Find where the given text appears and provide that cell's center as [x, y] coordinate. 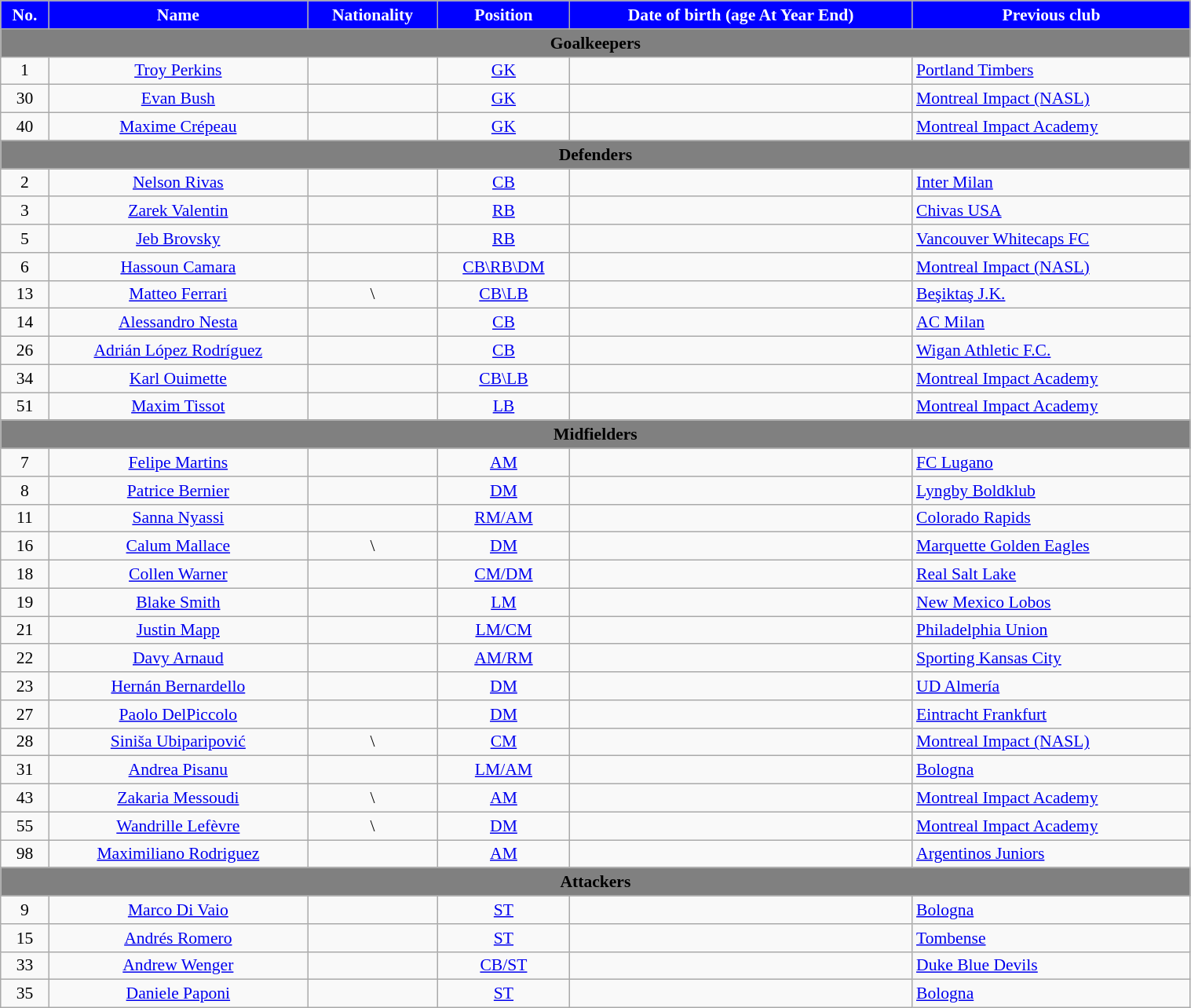
Troy Perkins [177, 71]
Inter Milan [1051, 183]
Blake Smith [177, 602]
CB/ST [504, 966]
Calum Mallace [177, 546]
18 [25, 575]
98 [25, 854]
CM/DM [504, 575]
55 [25, 826]
14 [25, 323]
LM/AM [504, 770]
RM/AM [504, 518]
33 [25, 966]
Goalkeepers [595, 43]
Andrea Pisanu [177, 770]
No. [25, 15]
Date of birth (age At Year End) [741, 15]
Andrés Romero [177, 938]
16 [25, 546]
Position [504, 15]
Evan Bush [177, 99]
1 [25, 71]
Attackers [595, 882]
Sporting Kansas City [1051, 659]
Paolo DelPiccolo [177, 714]
40 [25, 127]
Philadelphia Union [1051, 630]
Felipe Martins [177, 462]
3 [25, 211]
23 [25, 686]
LM/CM [504, 630]
Karl Ouimette [177, 378]
Marco Di Vaio [177, 910]
Previous club [1051, 15]
Chivas USA [1051, 211]
Tombense [1051, 938]
AC Milan [1051, 323]
Patrice Bernier [177, 491]
Nationality [373, 15]
34 [25, 378]
11 [25, 518]
Zarek Valentin [177, 211]
43 [25, 798]
Maxim Tissot [177, 407]
CB\RB\DM [504, 267]
Davy Arnaud [177, 659]
Maxime Crépeau [177, 127]
Collen Warner [177, 575]
21 [25, 630]
Hassoun Camara [177, 267]
7 [25, 462]
31 [25, 770]
New Mexico Lobos [1051, 602]
Wigan Athletic F.C. [1051, 351]
Vancouver Whitecaps FC [1051, 239]
30 [25, 99]
Adrián López Rodríguez [177, 351]
Name [177, 15]
LM [504, 602]
Argentinos Juniors [1051, 854]
Duke Blue Devils [1051, 966]
28 [25, 742]
Wandrille Lefèvre [177, 826]
Midfielders [595, 435]
Jeb Brovsky [177, 239]
Colorado Rapids [1051, 518]
5 [25, 239]
27 [25, 714]
Matteo Ferrari [177, 294]
51 [25, 407]
15 [25, 938]
UD Almería [1051, 686]
AM/RM [504, 659]
Zakaria Messoudi [177, 798]
LB [504, 407]
6 [25, 267]
9 [25, 910]
Justin Mapp [177, 630]
35 [25, 994]
FC Lugano [1051, 462]
Siniša Ubiparipović [177, 742]
Maximiliano Rodriguez [177, 854]
Hernán Bernardello [177, 686]
19 [25, 602]
Lyngby Boldklub [1051, 491]
26 [25, 351]
Andrew Wenger [177, 966]
Marquette Golden Eagles [1051, 546]
8 [25, 491]
Real Salt Lake [1051, 575]
Nelson Rivas [177, 183]
Eintracht Frankfurt [1051, 714]
2 [25, 183]
Alessandro Nesta [177, 323]
Beşiktaş J.K. [1051, 294]
Defenders [595, 155]
Sanna Nyassi [177, 518]
CM [504, 742]
13 [25, 294]
22 [25, 659]
Daniele Paponi [177, 994]
Portland Timbers [1051, 71]
